Return the [x, y] coordinate for the center point of the cell that contains the specified text.  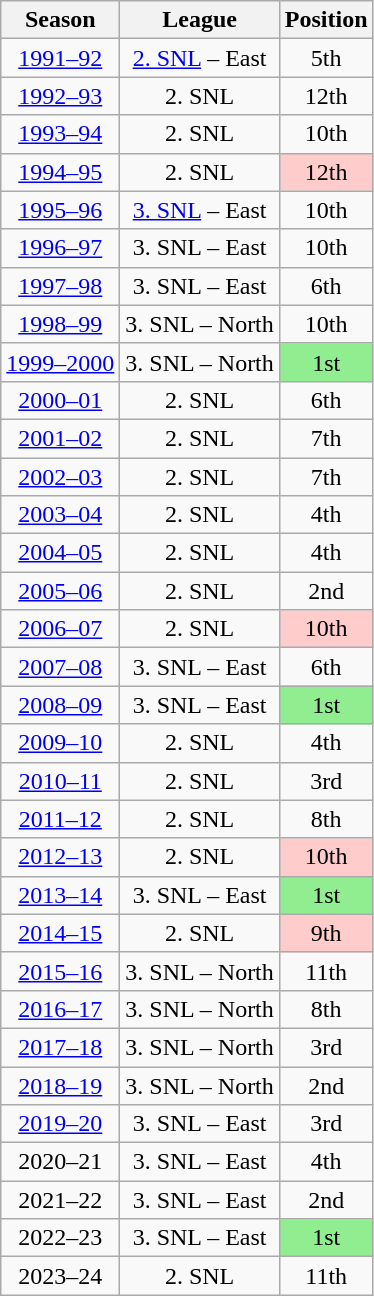
2013–14 [60, 895]
1998–99 [60, 324]
2005–06 [60, 591]
2008–09 [60, 705]
2003–04 [60, 515]
2004–05 [60, 553]
1993–94 [60, 134]
1991–92 [60, 58]
2000–01 [60, 400]
2015–16 [60, 971]
2006–07 [60, 629]
2007–08 [60, 667]
Season [60, 20]
2020–21 [60, 1162]
1997–98 [60, 286]
2010–11 [60, 781]
2016–17 [60, 1009]
2009–10 [60, 743]
1994–95 [60, 172]
2018–19 [60, 1085]
2014–15 [60, 933]
2021–22 [60, 1200]
2023–24 [60, 1276]
1995–96 [60, 210]
2022–23 [60, 1238]
1999–2000 [60, 362]
2011–12 [60, 819]
League [200, 20]
2019–20 [60, 1124]
1992–93 [60, 96]
2001–02 [60, 438]
9th [326, 933]
2002–03 [60, 477]
2. SNL – East [200, 58]
1996–97 [60, 248]
2017–18 [60, 1047]
2012–13 [60, 857]
Position [326, 20]
5th [326, 58]
